Identify which cell holds the provided text, then report its [x, y] central coordinate. 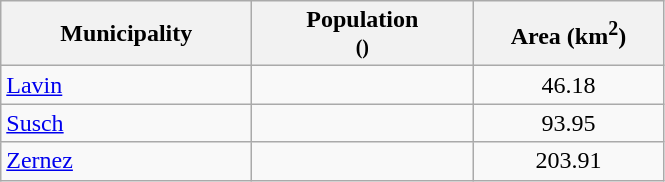
203.91 [568, 161]
Lavin [126, 85]
93.95 [568, 123]
46.18 [568, 85]
Municipality [126, 34]
Susch [126, 123]
Zernez [126, 161]
Area (km2) [568, 34]
Population () [362, 34]
